Search for the cell housing the specified text and yield its (X, Y) center coordinate. 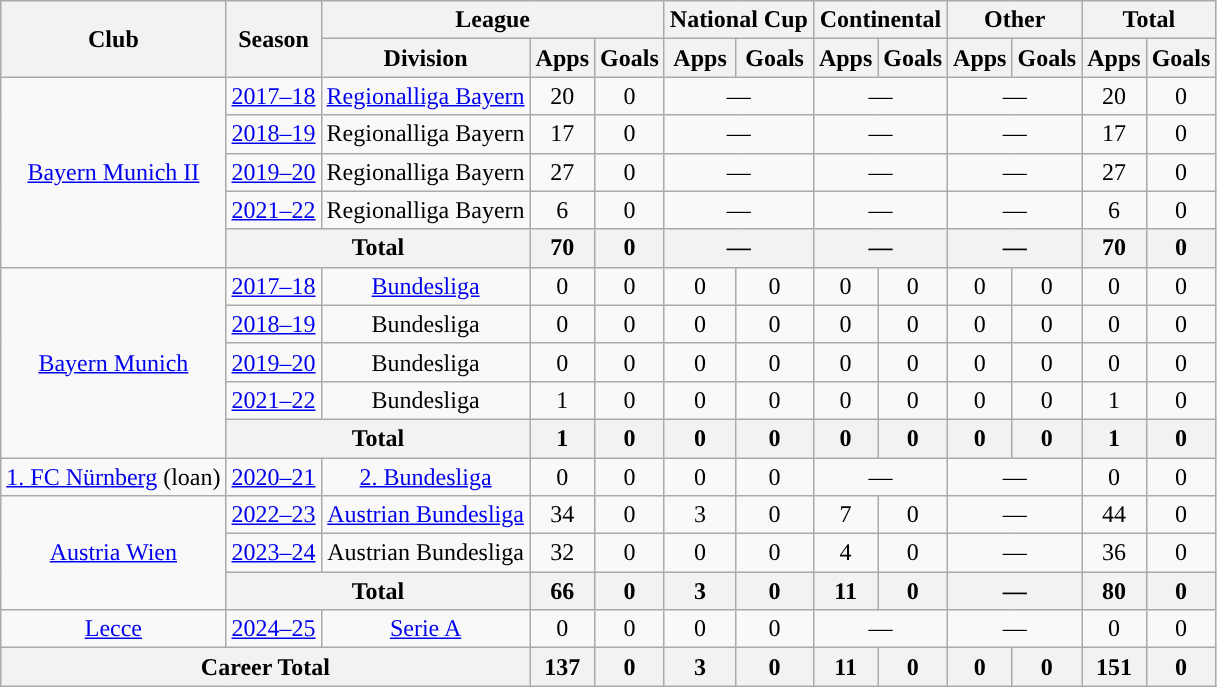
2020–21 (274, 477)
Lecce (114, 629)
7 (845, 515)
League (492, 20)
Bayern Munich II (114, 172)
151 (1114, 667)
1. FC Nürnberg (loan) (114, 477)
Serie A (426, 629)
Other (1015, 20)
36 (1114, 553)
2024–25 (274, 629)
Career Total (266, 667)
2022–23 (274, 515)
32 (562, 553)
137 (562, 667)
Season (274, 39)
4 (845, 553)
Bayern Munich (114, 362)
34 (562, 515)
2023–24 (274, 553)
Continental (880, 20)
Division (426, 58)
66 (562, 591)
2. Bundesliga (426, 477)
National Cup (738, 20)
Austria Wien (114, 553)
Club (114, 39)
44 (1114, 515)
80 (1114, 591)
